Extract the (X, Y) coordinate from the center of the cell holding the provided text.  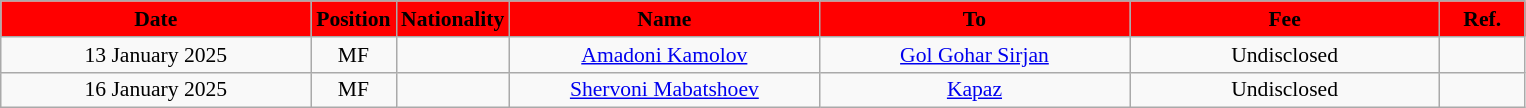
Shervoni Mabatshoev (664, 90)
To (974, 19)
Gol Gohar Sirjan (974, 55)
Nationality (452, 19)
Ref. (1482, 19)
Name (664, 19)
13 January 2025 (156, 55)
Kapaz (974, 90)
Fee (1285, 19)
16 January 2025 (156, 90)
Position (354, 19)
Amadoni Kamolov (664, 55)
Date (156, 19)
